Capture the cell that displays the provided text and extract its [x, y] central coordinate. 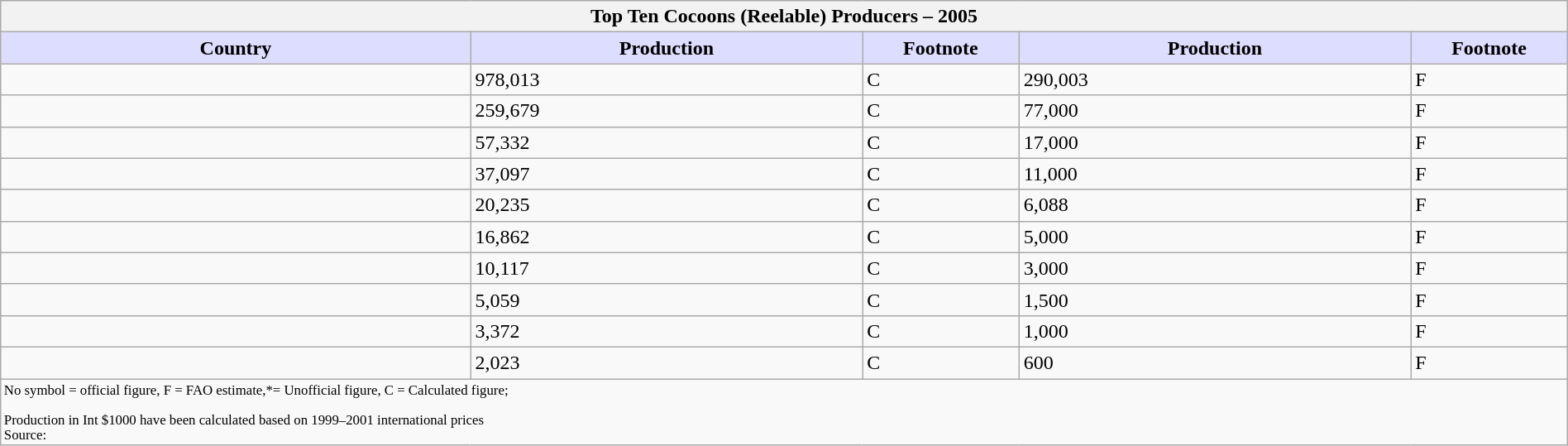
3,000 [1215, 268]
6,088 [1215, 205]
10,117 [667, 268]
11,000 [1215, 174]
Country [236, 48]
600 [1215, 362]
Top Ten Cocoons (Reelable) Producers – 2005 [784, 17]
17,000 [1215, 142]
2,023 [667, 362]
37,097 [667, 174]
77,000 [1215, 111]
259,679 [667, 111]
3,372 [667, 331]
5,059 [667, 300]
20,235 [667, 205]
57,332 [667, 142]
5,000 [1215, 237]
1,500 [1215, 300]
1,000 [1215, 331]
290,003 [1215, 79]
16,862 [667, 237]
978,013 [667, 79]
